Capture the cell that displays the provided text and extract its [X, Y] central coordinate. 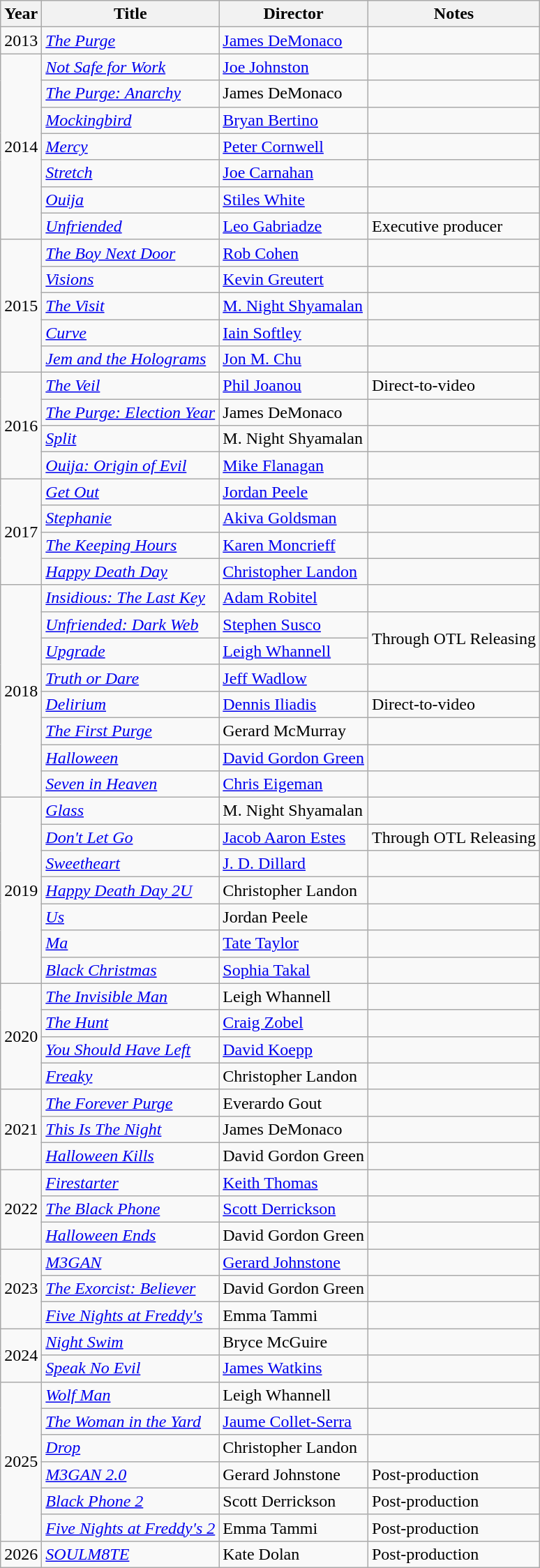
Ma [130, 943]
Everardo Gout [294, 1103]
Bryce McGuire [294, 1342]
This Is The Night [130, 1129]
Visions [130, 279]
Director [294, 14]
Seven in Heaven [130, 784]
Keith Thomas [294, 1183]
Get Out [130, 492]
Jem and the Holograms [130, 359]
2019 [21, 890]
Dennis Iliadis [294, 704]
Unfriended [130, 226]
Peter Cornwell [294, 147]
Wolf Man [130, 1395]
Joe Carnahan [294, 173]
2013 [21, 40]
J. D. Dillard [294, 864]
SOULM8TE [130, 1554]
Ouija: Origin of Evil [130, 465]
Us [130, 917]
Happy Death Day [130, 572]
Title [130, 14]
The Keeping Hours [130, 545]
2017 [21, 532]
Jacob Aaron Estes [294, 837]
Happy Death Day 2U [130, 890]
Halloween Ends [130, 1236]
Mike Flanagan [294, 465]
The Forever Purge [130, 1103]
The Exorcist: Believer [130, 1289]
Glass [130, 811]
Kate Dolan [294, 1554]
Truth or Dare [130, 678]
Rob Cohen [294, 253]
Notes [453, 14]
Delirium [130, 704]
The Purge: Election Year [130, 412]
Bryan Bertino [294, 120]
Executive producer [453, 226]
Adam Robitel [294, 598]
2025 [21, 1461]
Halloween [130, 757]
Kevin Greutert [294, 279]
Halloween Kills [130, 1156]
Phil Joanou [294, 386]
The Woman in the Yard [130, 1421]
The Invisible Man [130, 996]
Five Nights at Freddy's 2 [130, 1528]
2016 [21, 426]
Drop [130, 1448]
Stretch [130, 173]
The Hunt [130, 1023]
Mercy [130, 147]
2024 [21, 1355]
2018 [21, 691]
M3GAN 2.0 [130, 1474]
Jon M. Chu [294, 359]
Ouija [130, 200]
David Koepp [294, 1050]
Freaky [130, 1076]
The Purge: Anarchy [130, 94]
Iain Softley [294, 333]
Upgrade [130, 651]
Stiles White [294, 200]
Akiva Goldsman [294, 518]
Curve [130, 333]
James Watkins [294, 1368]
The Purge [130, 40]
Joe Johnston [294, 67]
The Black Phone [130, 1209]
Leo Gabriadze [294, 226]
2014 [21, 147]
Sophia Takal [294, 970]
Jaume Collet-Serra [294, 1421]
Chris Eigeman [294, 784]
2020 [21, 1036]
The First Purge [130, 731]
Firestarter [130, 1183]
Insidious: The Last Key [130, 598]
Unfriended: Dark Web [130, 625]
Night Swim [130, 1342]
Black Christmas [130, 970]
The Boy Next Door [130, 253]
Five Nights at Freddy's [130, 1315]
2021 [21, 1129]
Year [21, 14]
The Veil [130, 386]
The Visit [130, 306]
Craig Zobel [294, 1023]
You Should Have Left [130, 1050]
Jeff Wadlow [294, 678]
Sweetheart [130, 864]
2015 [21, 306]
Karen Moncrieff [294, 545]
Tate Taylor [294, 943]
Black Phone 2 [130, 1501]
Don't Let Go [130, 837]
M3GAN [130, 1262]
2023 [21, 1289]
Split [130, 439]
Speak No Evil [130, 1368]
Gerard McMurray [294, 731]
2022 [21, 1209]
Stephen Susco [294, 625]
Mockingbird [130, 120]
2026 [21, 1554]
Stephanie [130, 518]
Not Safe for Work [130, 67]
